Return (X, Y) of the center of cell containing provided text 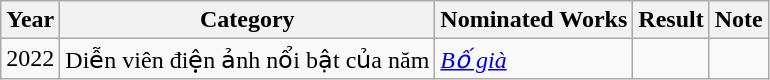
Note (738, 20)
Diễn viên điện ảnh nổi bật của năm (248, 59)
2022 (30, 59)
Category (248, 20)
Nominated Works (534, 20)
Result (671, 20)
Bố già (534, 59)
Year (30, 20)
